Output the [X, Y] coordinate of the center of the cell containing the given text.  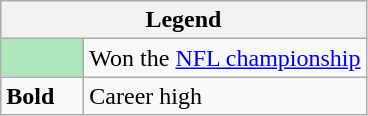
Legend [184, 20]
Career high [225, 96]
Won the NFL championship [225, 58]
Bold [42, 96]
